Return [x, y] of the center of cell containing provided text 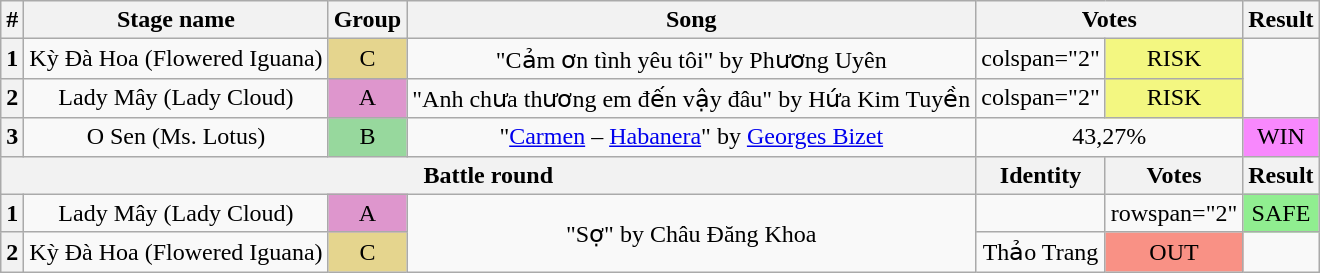
Identity [1041, 175]
Song [692, 20]
"Sợ" by Châu Đăng Khoa [692, 233]
Thảo Trang [1041, 252]
Group [368, 20]
3 [12, 137]
"Cảm ơn tình yêu tôi" by Phương Uyên [692, 59]
"Anh chưa thương em đến vậy đâu" by Hứa Kim Tuyền [692, 98]
WIN [1281, 137]
rowspan="2" [1174, 213]
B [368, 137]
Stage name [176, 20]
OUT [1174, 252]
SAFE [1281, 213]
"Carmen – Habanera" by Georges Bizet [692, 137]
Battle round [488, 175]
43,27% [1110, 137]
O Sen (Ms. Lotus) [176, 137]
# [12, 20]
